Extract the (x, y) coordinate from the center of the cell holding the provided text.  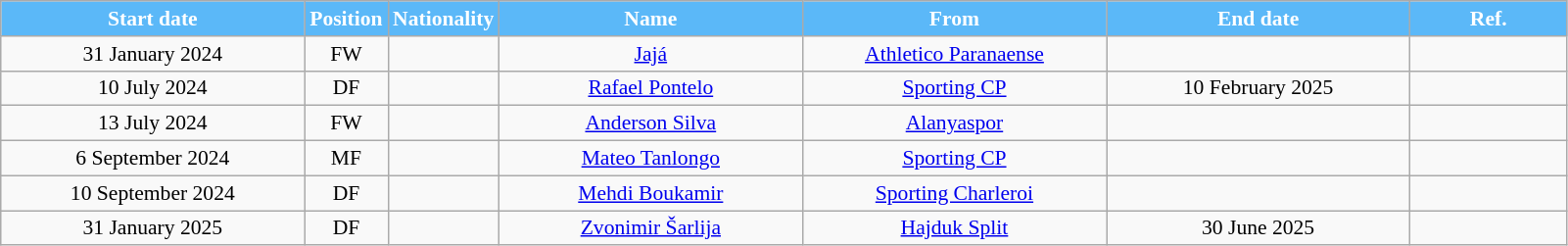
Zvonimir Šarlija (650, 228)
Anderson Silva (650, 123)
Hajduk Split (954, 228)
10 September 2024 (153, 193)
30 June 2025 (1259, 228)
Mateo Tanlongo (650, 159)
Jajá (650, 54)
10 February 2025 (1259, 88)
End date (1259, 19)
Position (347, 19)
Start date (153, 19)
Mehdi Boukamir (650, 193)
MF (347, 159)
Name (650, 19)
Alanyaspor (954, 123)
10 July 2024 (153, 88)
Ref. (1489, 19)
31 January 2025 (153, 228)
From (954, 19)
Nationality (443, 19)
6 September 2024 (153, 159)
31 January 2024 (153, 54)
Sporting Charleroi (954, 193)
Rafael Pontelo (650, 88)
Athletico Paranaense (954, 54)
13 July 2024 (153, 123)
